Return (x, y) of the center of cell containing provided text 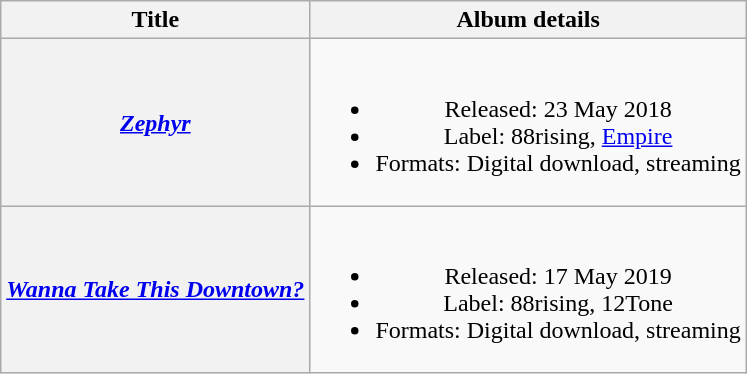
Title (156, 20)
Released: 23 May 2018Label: 88rising, EmpireFormats: Digital download, streaming (528, 122)
Album details (528, 20)
Released: 17 May 2019Label: 88rising, 12ToneFormats: Digital download, streaming (528, 290)
Zephyr (156, 122)
Wanna Take This Downtown? (156, 290)
